Identify which cell holds the provided text, then report its [X, Y] central coordinate. 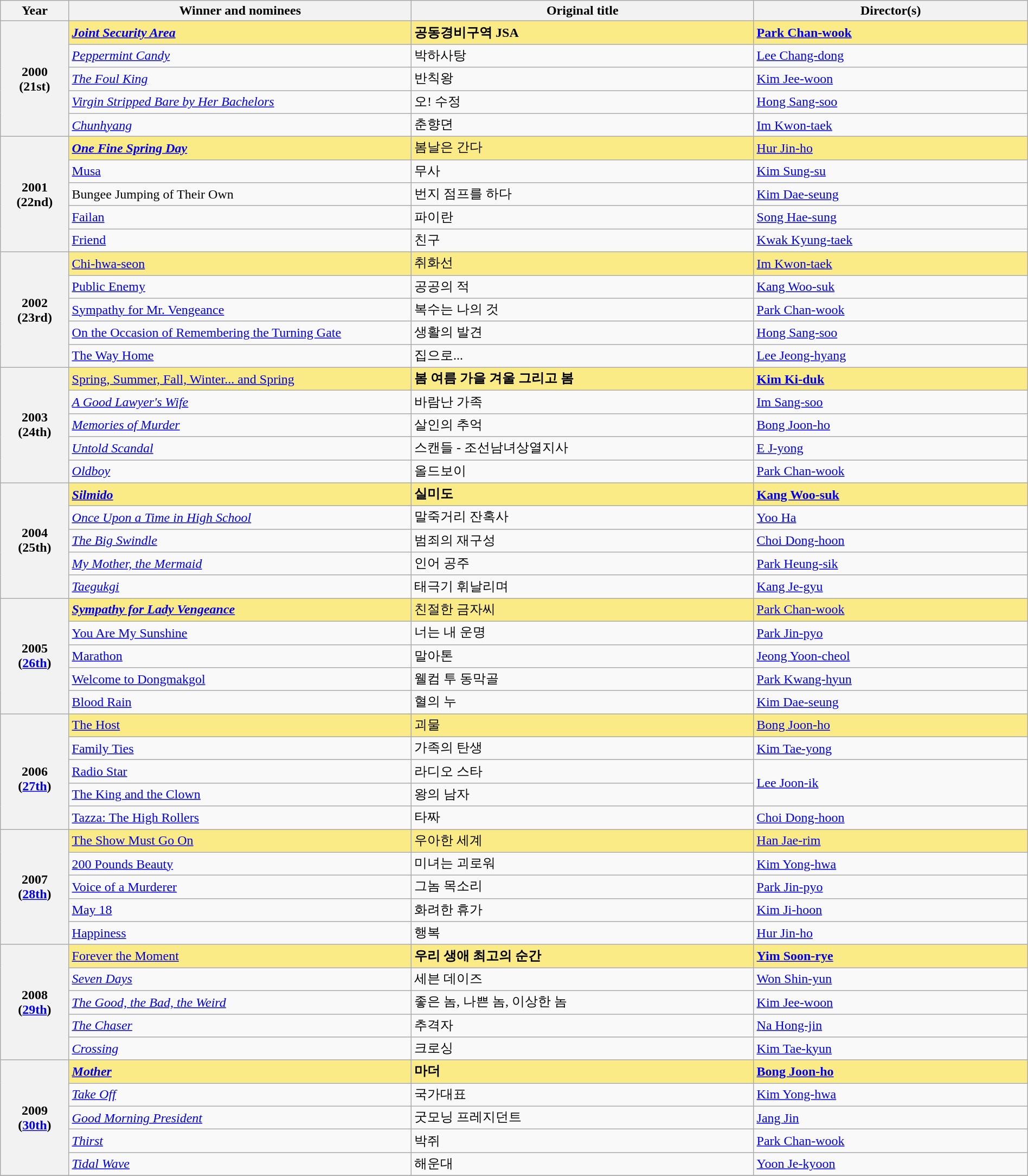
Marathon [240, 656]
Kim Tae-yong [890, 749]
살인의 추억 [583, 425]
파이란 [583, 217]
Jang Jin [890, 1117]
스캔들 - 조선남녀상열지사 [583, 448]
해운대 [583, 1164]
생활의 발견 [583, 333]
Yim Soon-rye [890, 956]
범죄의 재구성 [583, 540]
오! 수정 [583, 102]
Welcome to Dongmakgol [240, 679]
The Way Home [240, 356]
박쥐 [583, 1141]
2003(24th) [35, 425]
Kwak Kyung-taek [890, 241]
복수는 나의 것 [583, 310]
Im Sang-soo [890, 402]
Na Hong-jin [890, 1025]
You Are My Sunshine [240, 632]
Tazza: The High Rollers [240, 818]
A Good Lawyer's Wife [240, 402]
실미도 [583, 495]
말아톤 [583, 656]
친구 [583, 241]
Original title [583, 11]
마더 [583, 1072]
올드보이 [583, 472]
미녀는 괴로워 [583, 864]
무사 [583, 171]
Park Kwang-hyun [890, 679]
세븐 데이즈 [583, 980]
Radio Star [240, 771]
말죽거리 잔혹사 [583, 517]
Oldboy [240, 472]
추격자 [583, 1025]
2001(22nd) [35, 194]
Voice of a Murderer [240, 887]
Jeong Yoon-cheol [890, 656]
Kang Je-gyu [890, 587]
우리 생애 최고의 순간 [583, 956]
Kim Tae-kyun [890, 1049]
Lee Joon-ik [890, 783]
춘향뎐 [583, 125]
Han Jae-rim [890, 841]
Memories of Murder [240, 425]
Crossing [240, 1049]
가족의 탄생 [583, 749]
Song Hae-sung [890, 217]
Musa [240, 171]
국가대표 [583, 1095]
왕의 남자 [583, 794]
공동경비구역 JSA [583, 33]
Take Off [240, 1095]
그놈 목소리 [583, 887]
혈의 누 [583, 702]
Virgin Stripped Bare by Her Bachelors [240, 102]
타짜 [583, 818]
Family Ties [240, 749]
집으로... [583, 356]
Spring, Summer, Fall, Winter... and Spring [240, 379]
Good Morning President [240, 1117]
취화선 [583, 264]
Happiness [240, 933]
One Fine Spring Day [240, 149]
200 Pounds Beauty [240, 864]
굿모닝 프레지던트 [583, 1117]
Won Shin-yun [890, 980]
바람난 가족 [583, 402]
Park Heung-sik [890, 564]
행복 [583, 933]
Sympathy for Lady Vengeance [240, 610]
좋은 놈, 나쁜 놈, 이상한 놈 [583, 1002]
우아한 세계 [583, 841]
인어 공주 [583, 564]
Year [35, 11]
May 18 [240, 910]
웰컴 투 동막골 [583, 679]
2006(27th) [35, 771]
박하사탕 [583, 55]
반칙왕 [583, 79]
The Show Must Go On [240, 841]
Bungee Jumping of Their Own [240, 194]
2008(29th) [35, 1002]
Kim Ki-duk [890, 379]
라디오 스타 [583, 771]
공공의 적 [583, 286]
Chunhyang [240, 125]
Lee Chang-dong [890, 55]
봄 여름 가을 겨울 그리고 봄 [583, 379]
The Chaser [240, 1025]
My Mother, the Mermaid [240, 564]
Tidal Wave [240, 1164]
너는 내 운명 [583, 632]
Forever the Moment [240, 956]
Mother [240, 1072]
On the Occasion of Remembering the Turning Gate [240, 333]
2000(21st) [35, 79]
The Good, the Bad, the Weird [240, 1002]
친절한 금자씨 [583, 610]
Winner and nominees [240, 11]
Silmido [240, 495]
Failan [240, 217]
번지 점프를 하다 [583, 194]
Yoo Ha [890, 517]
크로싱 [583, 1049]
Kim Sung-su [890, 171]
Sympathy for Mr. Vengeance [240, 310]
2005(26th) [35, 656]
Once Upon a Time in High School [240, 517]
Peppermint Candy [240, 55]
Friend [240, 241]
2007(28th) [35, 886]
2004(25th) [35, 540]
The Foul King [240, 79]
Seven Days [240, 980]
Yoon Je-kyoon [890, 1164]
Chi-hwa-seon [240, 264]
E J-yong [890, 448]
Blood Rain [240, 702]
Lee Jeong-hyang [890, 356]
Public Enemy [240, 286]
화려한 휴가 [583, 910]
Director(s) [890, 11]
Taegukgi [240, 587]
Untold Scandal [240, 448]
봄날은 간다 [583, 149]
2009(30th) [35, 1117]
The Host [240, 726]
Kim Ji-hoon [890, 910]
Thirst [240, 1141]
2002(23rd) [35, 309]
괴물 [583, 726]
태극기 휘날리며 [583, 587]
The King and the Clown [240, 794]
Joint Security Area [240, 33]
The Big Swindle [240, 540]
